Provide the (X, Y) coordinate of the cell's center where the given text is located.  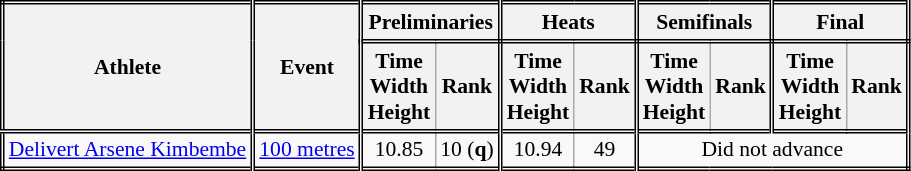
49 (605, 150)
Final (840, 22)
Preliminaries (430, 22)
Did not advance (772, 150)
Semifinals (704, 22)
Heats (568, 22)
10 (q) (468, 150)
Athlete (127, 67)
Event (307, 67)
10.94 (537, 150)
100 metres (307, 150)
10.85 (398, 150)
Delivert Arsene Kimbembe (127, 150)
